Find where the given text appears and provide that cell's center as (x, y) coordinate. 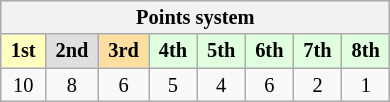
8 (72, 85)
7th (317, 51)
4 (221, 85)
2nd (72, 51)
6th (269, 51)
10 (24, 85)
2 (317, 85)
1 (366, 85)
Points system (196, 17)
5 (173, 85)
1st (24, 51)
5th (221, 51)
8th (366, 51)
3rd (123, 51)
4th (173, 51)
